Detect which cell encompasses the target text, then output its (x, y) center coordinate. 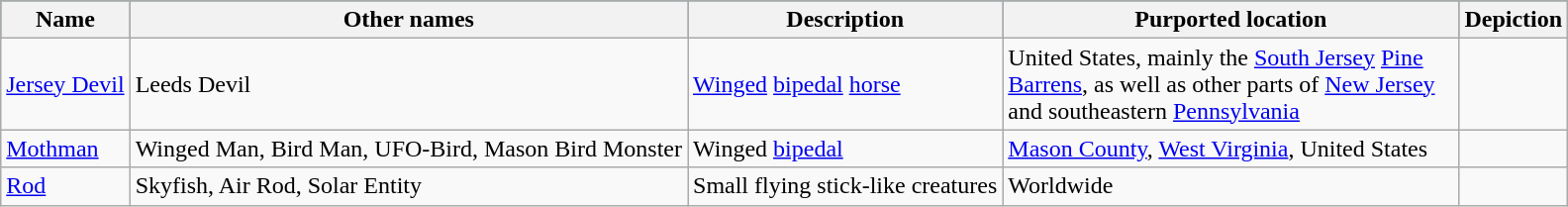
Winged bipedal (844, 149)
Mothman (65, 149)
Other names (408, 20)
Winged bipedal horse (844, 84)
Rod (65, 186)
Purported location (1231, 20)
Jersey Devil (65, 84)
United States, mainly the South Jersey Pine Barrens, as well as other parts of New Jersey and southeastern Pennsylvania (1231, 84)
Skyfish, Air Rod, Solar Entity (408, 186)
Small flying stick-like creatures (844, 186)
Winged Man, Bird Man, UFO-Bird, Mason Bird Monster (408, 149)
Name (65, 20)
Depiction (1514, 20)
Worldwide (1231, 186)
Description (844, 20)
Leeds Devil (408, 84)
Mason County, West Virginia, United States (1231, 149)
